Return the [x, y] coordinate for the center point of the cell that contains the specified text.  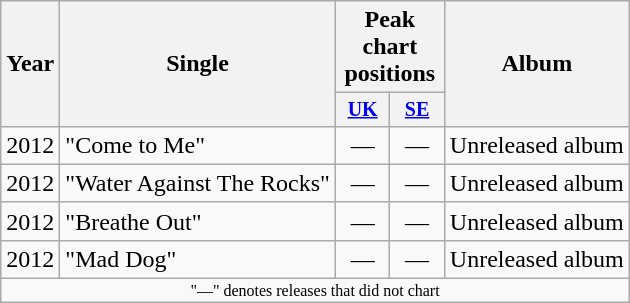
"—" denotes releases that did not chart [316, 291]
"Breathe Out" [198, 221]
"Water Against The Rocks" [198, 183]
Year [30, 64]
UK [362, 110]
SE [417, 110]
Peak chart positions [390, 47]
Single [198, 64]
"Come to Me" [198, 145]
Album [536, 64]
"Mad Dog" [198, 259]
